Capture the cell that displays the provided text and extract its (X, Y) central coordinate. 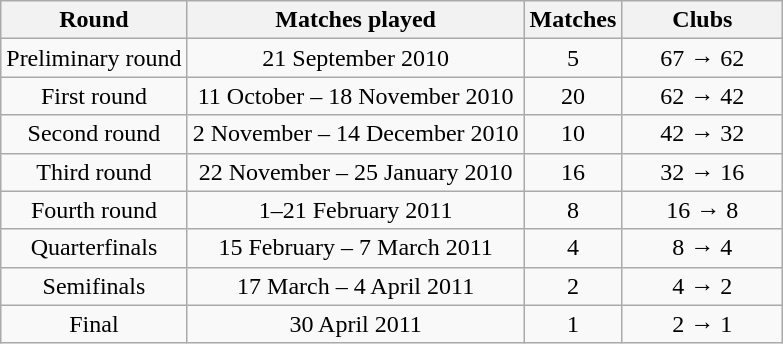
Final (94, 324)
2 → 1 (702, 324)
16 (573, 172)
67 → 62 (702, 58)
8 → 4 (702, 248)
Preliminary round (94, 58)
Third round (94, 172)
22 November – 25 January 2010 (356, 172)
Matches (573, 20)
8 (573, 210)
62 → 42 (702, 96)
Fourth round (94, 210)
32 → 16 (702, 172)
Clubs (702, 20)
Round (94, 20)
2 (573, 286)
17 March – 4 April 2011 (356, 286)
4 → 2 (702, 286)
Semifinals (94, 286)
5 (573, 58)
Second round (94, 134)
11 October – 18 November 2010 (356, 96)
10 (573, 134)
20 (573, 96)
1–21 February 2011 (356, 210)
Matches played (356, 20)
Quarterfinals (94, 248)
First round (94, 96)
16 → 8 (702, 210)
1 (573, 324)
42 → 32 (702, 134)
30 April 2011 (356, 324)
21 September 2010 (356, 58)
4 (573, 248)
2 November – 14 December 2010 (356, 134)
15 February – 7 March 2011 (356, 248)
